Find where the given text appears and provide that cell's center as (x, y) coordinate. 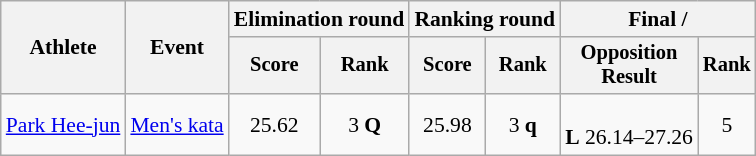
25.98 (447, 124)
5 (727, 124)
L 26.14–27.26 (629, 124)
Park Hee-jun (64, 124)
25.62 (274, 124)
OppositionResult (629, 66)
Ranking round (484, 19)
Elimination round (320, 19)
Athlete (64, 48)
Event (176, 48)
Men's kata (176, 124)
3 q (522, 124)
3 Q (364, 124)
Final / (658, 19)
